Extract the [X, Y] coordinate from the center of the cell holding the provided text.  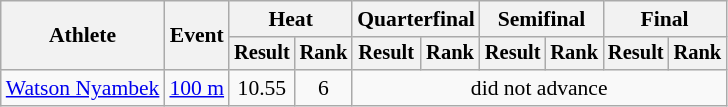
Semifinal [542, 19]
Event [196, 36]
100 m [196, 88]
Heat [290, 19]
Watson Nyambek [83, 88]
did not advance [539, 88]
Quarterfinal [416, 19]
Final [664, 19]
6 [324, 88]
Athlete [83, 36]
10.55 [262, 88]
